Pinpoint the cell where the given text exists, returning its (x, y) midpoint coordinate. 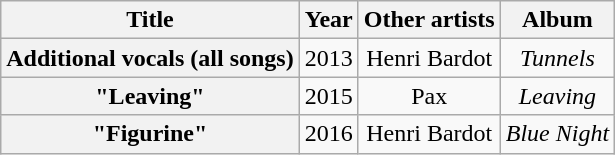
2015 (328, 96)
Year (328, 20)
Title (150, 20)
"Figurine" (150, 134)
"Leaving" (150, 96)
Other artists (429, 20)
Pax (429, 96)
2013 (328, 58)
Leaving (557, 96)
Additional vocals (all songs) (150, 58)
Tunnels (557, 58)
Blue Night (557, 134)
Album (557, 20)
2016 (328, 134)
